Find where the given text appears and provide that cell's center as (X, Y) coordinate. 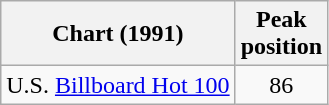
U.S. Billboard Hot 100 (118, 85)
Chart (1991) (118, 34)
Peakposition (281, 34)
86 (281, 85)
